Search for the cell housing the specified text and yield its [X, Y] center coordinate. 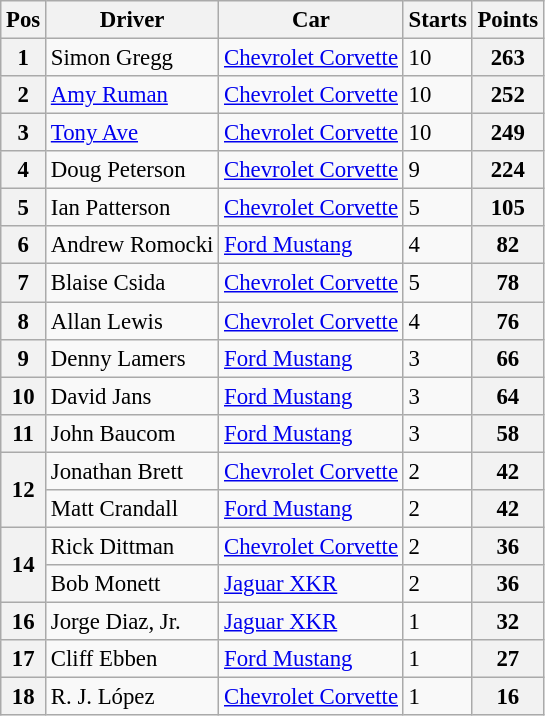
Rick Dittman [132, 546]
Amy Ruman [132, 95]
Blaise Csida [132, 283]
Starts [438, 20]
58 [508, 433]
Allan Lewis [132, 321]
105 [508, 208]
8 [24, 321]
Bob Monett [132, 584]
6 [24, 245]
18 [24, 697]
263 [508, 58]
Car [312, 20]
76 [508, 321]
7 [24, 283]
224 [508, 170]
17 [24, 659]
27 [508, 659]
Matt Crandall [132, 509]
11 [24, 433]
Denny Lamers [132, 358]
Andrew Romocki [132, 245]
12 [24, 490]
Simon Gregg [132, 58]
Jorge Diaz, Jr. [132, 621]
78 [508, 283]
82 [508, 245]
Jonathan Brett [132, 471]
Driver [132, 20]
249 [508, 133]
Ian Patterson [132, 208]
Pos [24, 20]
John Baucom [132, 433]
Points [508, 20]
Tony Ave [132, 133]
64 [508, 396]
66 [508, 358]
R. J. López [132, 697]
252 [508, 95]
32 [508, 621]
David Jans [132, 396]
Doug Peterson [132, 170]
Cliff Ebben [132, 659]
14 [24, 564]
